Scan for the cell matching the given text and deliver its (x, y) coordinate at center. 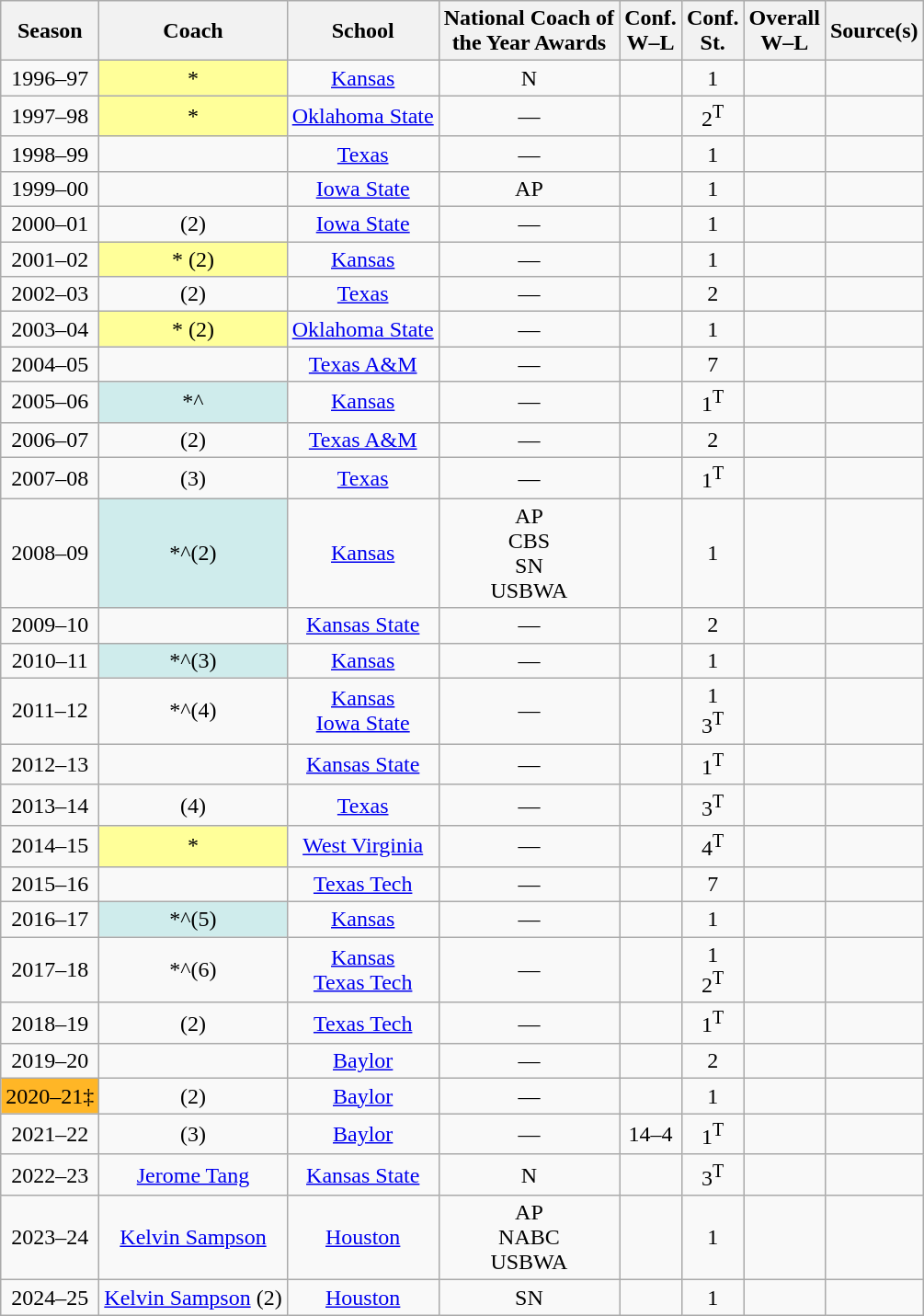
1998–99 (50, 154)
SN (529, 1298)
2021–22 (50, 1135)
2008–09 (50, 554)
Source(s) (873, 31)
2010–11 (50, 660)
Kelvin Sampson (193, 1238)
2022–23 (50, 1175)
National Coach ofthe Year Awards (529, 31)
*^(5) (193, 920)
Kansas Texas Tech (362, 970)
*^(3) (193, 660)
2004–05 (50, 364)
2024–25 (50, 1298)
*^(4) (193, 711)
2006–07 (50, 440)
1999–00 (50, 189)
1997–98 (50, 116)
2018–19 (50, 1023)
2T (713, 116)
1996–97 (50, 78)
School (362, 31)
Conf.St. (713, 31)
Kelvin Sampson (2) (193, 1298)
*^ (193, 403)
2001–02 (50, 259)
Conf.W–L (651, 31)
1 2T (713, 970)
2002–03 (50, 294)
14–4 (651, 1135)
West Virginia (362, 846)
1 3T (713, 711)
2015–16 (50, 884)
Season (50, 31)
2016–17 (50, 920)
*^(6) (193, 970)
2019–20 (50, 1061)
4T (713, 846)
Coach (193, 31)
AP (529, 189)
AP CBS SN USBWA (529, 554)
2014–15 (50, 846)
2020–21‡ (50, 1096)
2011–12 (50, 711)
2012–13 (50, 765)
*^(2) (193, 554)
2017–18 (50, 970)
Jerome Tang (193, 1175)
Kansas Iowa State (362, 711)
2005–06 (50, 403)
(4) (193, 806)
2007–08 (50, 478)
2009–10 (50, 625)
2000–01 (50, 224)
AP NABC USBWA (529, 1238)
OverallW–L (784, 31)
2023–24 (50, 1238)
2013–14 (50, 806)
2003–04 (50, 329)
